Scan for the cell matching the given text and deliver its [X, Y] coordinate at center. 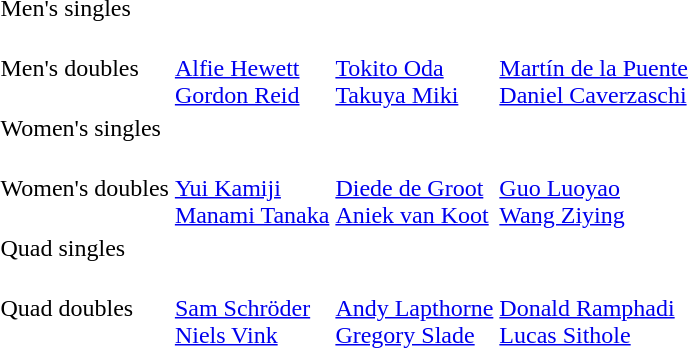
Alfie HewettGordon Reid [252, 68]
Diede de GrootAniek van Koot [414, 188]
Tokito OdaTakuya Miki [414, 68]
Yui KamijiManami Tanaka [252, 188]
